Provide the [X, Y] coordinate of the cell's center where the given text is located.  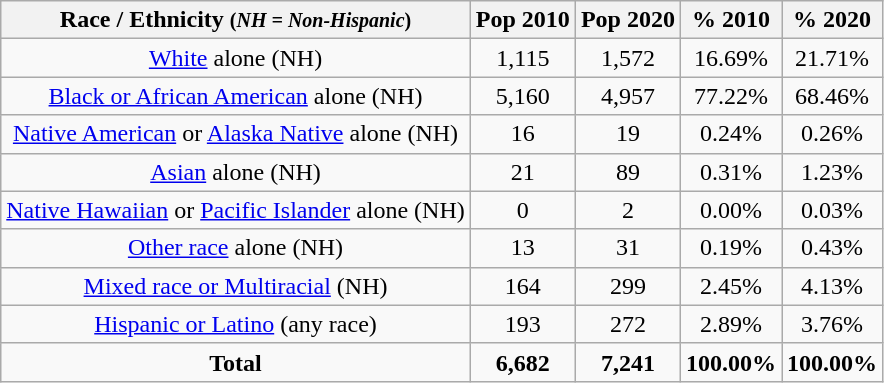
Native American or Alaska Native alone (NH) [236, 134]
21 [522, 172]
0.24% [730, 134]
21.71% [832, 58]
Pop 2020 [628, 20]
Asian alone (NH) [236, 172]
0.31% [730, 172]
3.76% [832, 324]
193 [522, 324]
2.89% [730, 324]
1,572 [628, 58]
1.23% [832, 172]
White alone (NH) [236, 58]
0.19% [730, 248]
% 2010 [730, 20]
7,241 [628, 362]
Other race alone (NH) [236, 248]
0.26% [832, 134]
Race / Ethnicity (NH = Non-Hispanic) [236, 20]
31 [628, 248]
Total [236, 362]
272 [628, 324]
299 [628, 286]
4.13% [832, 286]
16 [522, 134]
89 [628, 172]
% 2020 [832, 20]
164 [522, 286]
Native Hawaiian or Pacific Islander alone (NH) [236, 210]
77.22% [730, 96]
2.45% [730, 286]
4,957 [628, 96]
0.00% [730, 210]
68.46% [832, 96]
19 [628, 134]
16.69% [730, 58]
0.43% [832, 248]
Black or African American alone (NH) [236, 96]
Mixed race or Multiracial (NH) [236, 286]
Hispanic or Latino (any race) [236, 324]
Pop 2010 [522, 20]
0.03% [832, 210]
5,160 [522, 96]
2 [628, 210]
6,682 [522, 362]
13 [522, 248]
1,115 [522, 58]
0 [522, 210]
